For the text-containing cell, return its midpoint in [x, y] coordinate format. 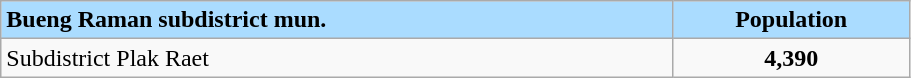
Subdistrict Plak Raet [337, 58]
Bueng Raman subdistrict mun. [337, 20]
4,390 [791, 58]
Population [791, 20]
